Identify which cell holds the provided text, then report its [x, y] central coordinate. 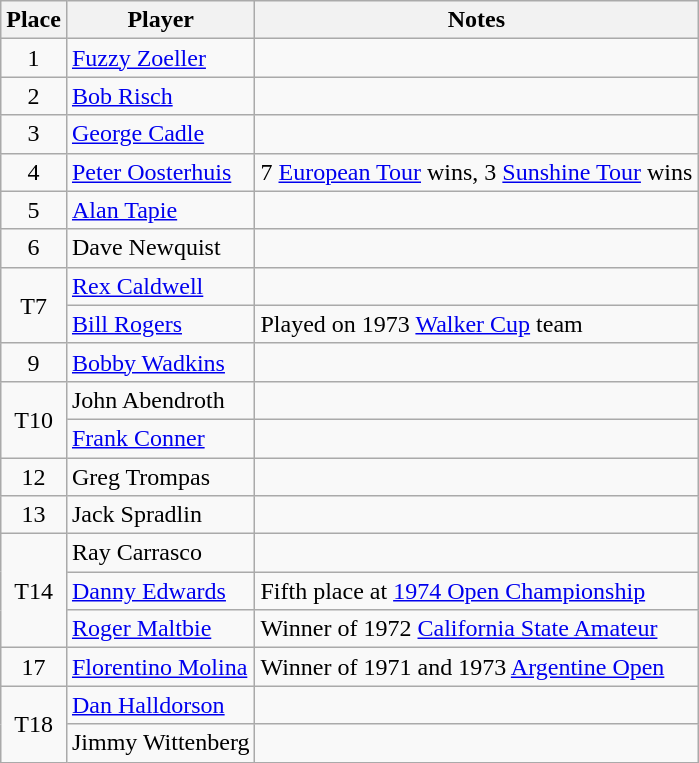
Notes [476, 20]
Dave Newquist [160, 248]
T7 [34, 305]
Jack Spradlin [160, 515]
John Abendroth [160, 400]
4 [34, 172]
Bob Risch [160, 96]
9 [34, 362]
Place [34, 20]
Fifth place at 1974 Open Championship [476, 591]
2 [34, 96]
Greg Trompas [160, 477]
George Cadle [160, 134]
Dan Halldorson [160, 705]
Winner of 1971 and 1973 Argentine Open [476, 667]
7 European Tour wins, 3 Sunshine Tour wins [476, 172]
T14 [34, 591]
17 [34, 667]
Alan Tapie [160, 210]
Fuzzy Zoeller [160, 58]
3 [34, 134]
5 [34, 210]
12 [34, 477]
Played on 1973 Walker Cup team [476, 324]
Bill Rogers [160, 324]
Roger Maltbie [160, 629]
Florentino Molina [160, 667]
1 [34, 58]
Player [160, 20]
Winner of 1972 California State Amateur [476, 629]
6 [34, 248]
Bobby Wadkins [160, 362]
13 [34, 515]
Jimmy Wittenberg [160, 743]
Danny Edwards [160, 591]
Frank Conner [160, 438]
Ray Carrasco [160, 553]
T18 [34, 724]
T10 [34, 419]
Peter Oosterhuis [160, 172]
Rex Caldwell [160, 286]
